Determine the (x, y) coordinate at the center of the cell enclosing the given text.  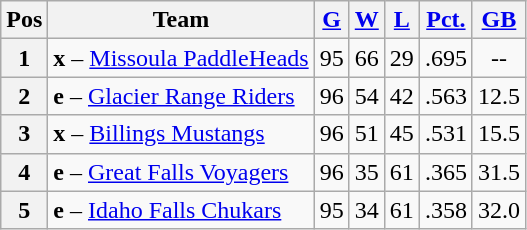
G (332, 20)
e – Idaho Falls Chukars (181, 210)
12.5 (498, 96)
.695 (446, 58)
32.0 (498, 210)
e – Great Falls Voyagers (181, 172)
.563 (446, 96)
-- (498, 58)
3 (24, 134)
e – Glacier Range Riders (181, 96)
2 (24, 96)
66 (366, 58)
34 (366, 210)
1 (24, 58)
29 (402, 58)
Team (181, 20)
Pct. (446, 20)
W (366, 20)
5 (24, 210)
Pos (24, 20)
x – Missoula PaddleHeads (181, 58)
.358 (446, 210)
15.5 (498, 134)
4 (24, 172)
.365 (446, 172)
GB (498, 20)
35 (366, 172)
45 (402, 134)
54 (366, 96)
x – Billings Mustangs (181, 134)
.531 (446, 134)
51 (366, 134)
31.5 (498, 172)
42 (402, 96)
L (402, 20)
